From the cell containing the given text, extract its center point as [X, Y] coordinate. 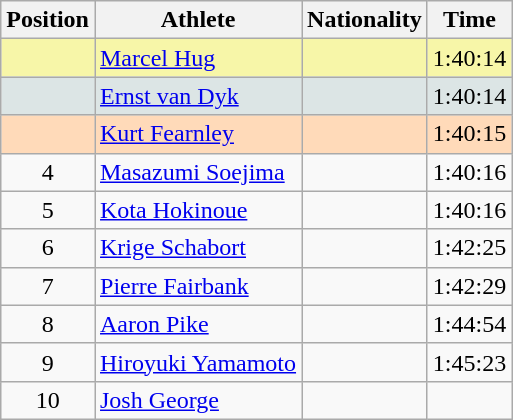
1:44:54 [469, 324]
1:42:25 [469, 248]
Ernst van Dyk [198, 96]
Masazumi Soejima [198, 172]
Josh George [198, 400]
1:42:29 [469, 286]
Hiroyuki Yamamoto [198, 362]
10 [48, 400]
5 [48, 210]
Kota Hokinoue [198, 210]
Athlete [198, 20]
Time [469, 20]
Position [48, 20]
Pierre Fairbank [198, 286]
1:40:15 [469, 134]
Nationality [365, 20]
4 [48, 172]
Marcel Hug [198, 58]
Kurt Fearnley [198, 134]
6 [48, 248]
8 [48, 324]
9 [48, 362]
Aaron Pike [198, 324]
7 [48, 286]
Krige Schabort [198, 248]
1:45:23 [469, 362]
